Extract the (X, Y) coordinate from the center of the cell holding the provided text.  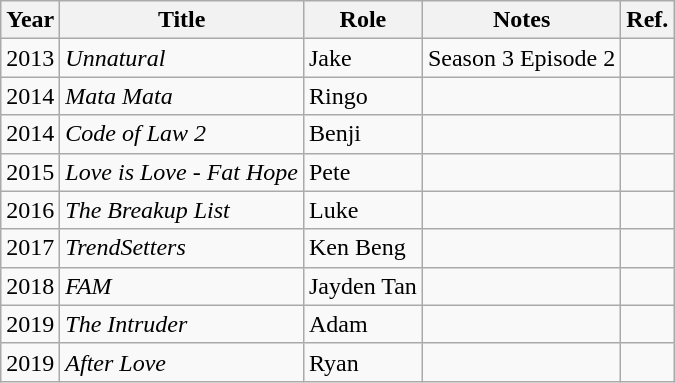
Pete (362, 172)
Season 3 Episode 2 (521, 58)
2015 (30, 172)
2016 (30, 210)
The Breakup List (182, 210)
Luke (362, 210)
Love is Love - Fat Hope (182, 172)
Title (182, 20)
Ref. (648, 20)
Unnatural (182, 58)
2018 (30, 286)
The Intruder (182, 324)
Adam (362, 324)
Code of Law 2 (182, 134)
TrendSetters (182, 248)
After Love (182, 362)
Ken Beng (362, 248)
Jayden Tan (362, 286)
2013 (30, 58)
Mata Mata (182, 96)
FAM (182, 286)
Role (362, 20)
2017 (30, 248)
Jake (362, 58)
Ringo (362, 96)
Year (30, 20)
Notes (521, 20)
Ryan (362, 362)
Benji (362, 134)
